Detect which cell encompasses the target text, then output its [x, y] center coordinate. 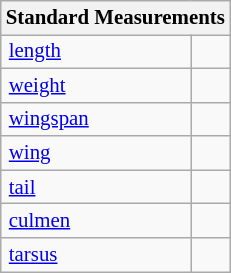
tail [96, 187]
length [96, 51]
culmen [96, 221]
weight [96, 85]
tarsus [96, 255]
Standard Measurements [116, 18]
wingspan [96, 119]
wing [96, 153]
